Return [X, Y] of the center of cell containing provided text 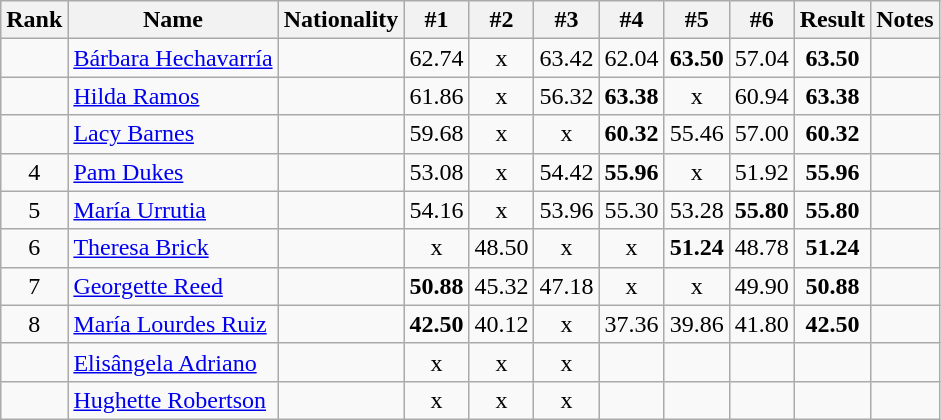
48.78 [762, 248]
#3 [566, 20]
56.32 [566, 96]
62.74 [436, 58]
Theresa Brick [173, 248]
59.68 [436, 134]
María Urrutia [173, 210]
60.94 [762, 96]
45.32 [502, 286]
#5 [696, 20]
Rank [34, 20]
Bárbara Hechavarría [173, 58]
#1 [436, 20]
Georgette Reed [173, 286]
55.46 [696, 134]
40.12 [502, 324]
María Lourdes Ruiz [173, 324]
#2 [502, 20]
55.30 [632, 210]
Nationality [341, 20]
53.28 [696, 210]
5 [34, 210]
57.04 [762, 58]
62.04 [632, 58]
54.42 [566, 172]
47.18 [566, 286]
54.16 [436, 210]
53.08 [436, 172]
Pam Dukes [173, 172]
39.86 [696, 324]
Name [173, 20]
63.42 [566, 58]
49.90 [762, 286]
#6 [762, 20]
Result [832, 20]
Lacy Barnes [173, 134]
7 [34, 286]
41.80 [762, 324]
57.00 [762, 134]
Hughette Robertson [173, 400]
8 [34, 324]
6 [34, 248]
Hilda Ramos [173, 96]
51.92 [762, 172]
48.50 [502, 248]
#4 [632, 20]
53.96 [566, 210]
Elisângela Adriano [173, 362]
61.86 [436, 96]
37.36 [632, 324]
Notes [905, 20]
4 [34, 172]
